Return the [X, Y] coordinate for the center point of the cell that contains the specified text.  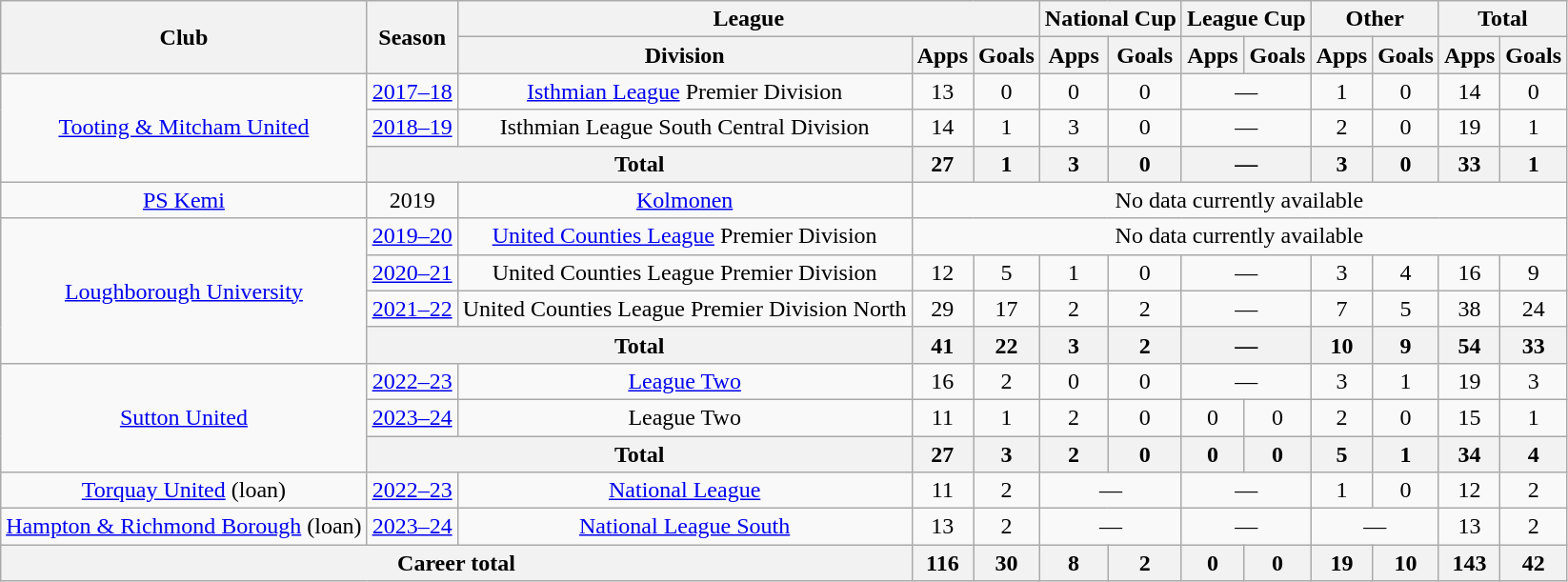
143 [1469, 563]
2020–21 [412, 272]
42 [1534, 563]
15 [1469, 417]
2018–19 [412, 128]
Other [1375, 19]
National League [684, 491]
Torquay United (loan) [184, 491]
22 [1007, 345]
Club [184, 37]
2017–18 [412, 91]
30 [1007, 563]
29 [942, 309]
PS Kemi [184, 200]
Isthmian League South Central Division [684, 128]
League [749, 19]
Season [412, 37]
Tooting & Mitcham United [184, 128]
League Cup [1246, 19]
Division [684, 55]
Kolmonen [684, 200]
Sutton United [184, 417]
Loughborough University [184, 291]
34 [1469, 454]
8 [1074, 563]
41 [942, 345]
Career total [456, 563]
National League South [684, 527]
116 [942, 563]
38 [1469, 309]
Isthmian League Premier Division [684, 91]
24 [1534, 309]
17 [1007, 309]
United Counties League Premier Division North [684, 309]
2019 [412, 200]
2019–20 [412, 236]
54 [1469, 345]
National Cup [1111, 19]
7 [1341, 309]
2021–22 [412, 309]
Hampton & Richmond Borough (loan) [184, 527]
